Find where the given text appears and provide that cell's center as (x, y) coordinate. 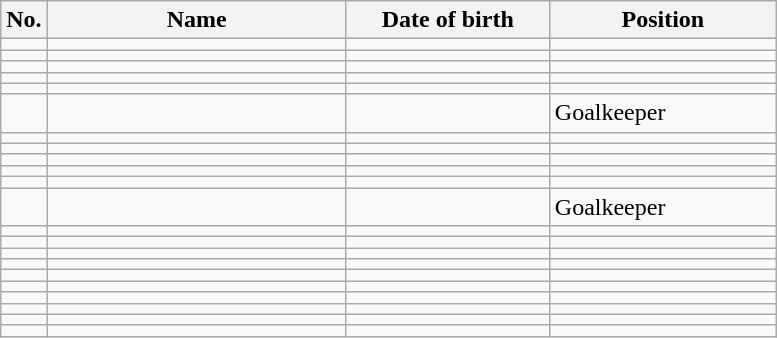
Name (196, 20)
No. (24, 20)
Position (662, 20)
Date of birth (448, 20)
